Extract the [x, y] coordinate from the center of the cell holding the provided text.  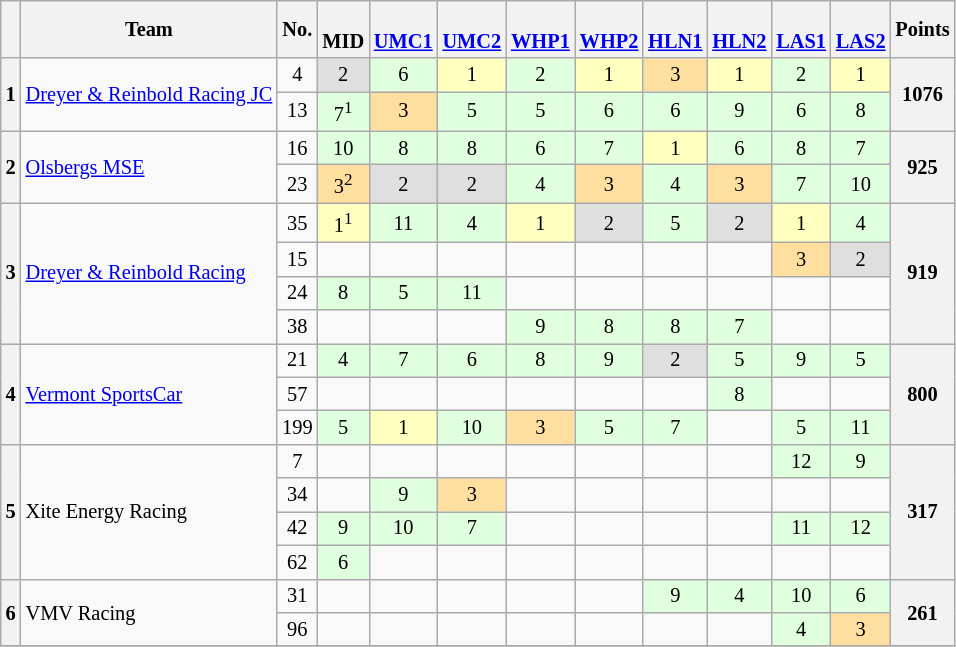
62 [297, 562]
HLN2 [739, 29]
Vermont SportsCar [150, 394]
Olsbergs MSE [150, 168]
261 [922, 612]
Team [150, 29]
199 [297, 427]
LAS1 [801, 29]
71 [343, 112]
31 [297, 596]
WHP2 [610, 29]
Xite Energy Racing [150, 512]
23 [297, 184]
VMV Racing [150, 612]
35 [297, 222]
34 [297, 495]
UMC1 [404, 29]
42 [297, 528]
1076 [922, 94]
16 [297, 148]
32 [343, 184]
Dreyer & Reinbold Racing JC [150, 94]
21 [297, 360]
Points [922, 29]
15 [297, 259]
317 [922, 512]
96 [297, 629]
800 [922, 394]
24 [297, 293]
UMC2 [472, 29]
No. [297, 29]
38 [297, 326]
57 [297, 394]
919 [922, 273]
925 [922, 168]
Dreyer & Reinbold Racing [150, 273]
HLN1 [675, 29]
LAS2 [861, 29]
13 [297, 112]
MID [343, 29]
WHP1 [540, 29]
